Search for the cell housing the specified text and yield its (x, y) center coordinate. 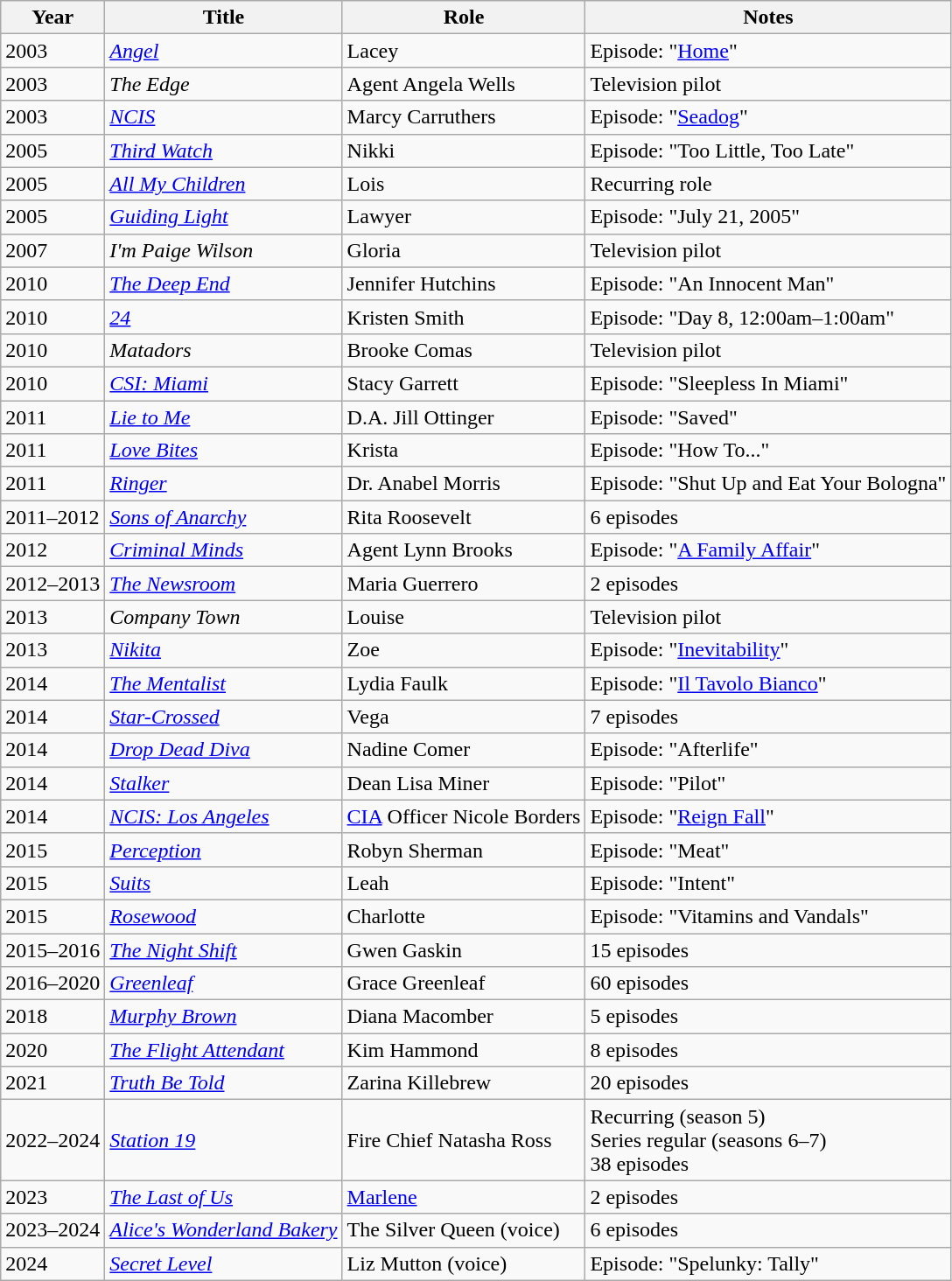
60 episodes (768, 983)
2021 (52, 1083)
Zoe (464, 650)
Lawyer (464, 217)
Perception (224, 850)
Fire Chief Natasha Ross (464, 1140)
Episode: "How To..." (768, 451)
Agent Lynn Brooks (464, 550)
Lois (464, 184)
Episode: "Inevitability" (768, 650)
2022–2024 (52, 1140)
Episode: "Home" (768, 51)
Vega (464, 717)
Leah (464, 883)
I'm Paige Wilson (224, 250)
Kim Hammond (464, 1050)
Episode: "Saved" (768, 417)
Recurring (season 5)Series regular (seasons 6–7)38 episodes (768, 1140)
5 episodes (768, 1017)
Agent Angela Wells (464, 84)
Episode: "Il Tavolo Bianco" (768, 683)
D.A. Jill Ottinger (464, 417)
CSI: Miami (224, 383)
Nikki (464, 150)
NCIS (224, 117)
Episode: "Reign Fall" (768, 816)
Episode: "An Innocent Man" (768, 283)
Episode: "Pilot" (768, 783)
Suits (224, 883)
Recurring role (768, 184)
Lie to Me (224, 417)
2024 (52, 1263)
Marcy Carruthers (464, 117)
Gwen Gaskin (464, 949)
Rita Roosevelt (464, 517)
Stalker (224, 783)
Krista (464, 451)
Company Town (224, 617)
15 episodes (768, 949)
Episode: "Shut Up and Eat Your Bologna" (768, 484)
2023–2024 (52, 1230)
The Newsroom (224, 584)
Liz Mutton (voice) (464, 1263)
Brooke Comas (464, 350)
Dean Lisa Miner (464, 783)
All My Children (224, 184)
The Deep End (224, 283)
Star-Crossed (224, 717)
Role (464, 17)
20 episodes (768, 1083)
The Flight Attendant (224, 1050)
Episode: "Too Little, Too Late" (768, 150)
Rosewood (224, 916)
Episode: "Sleepless In Miami" (768, 383)
2012–2013 (52, 584)
Zarina Killebrew (464, 1083)
Maria Guerrero (464, 584)
Kristen Smith (464, 317)
The Edge (224, 84)
Gloria (464, 250)
Secret Level (224, 1263)
Episode: "A Family Affair" (768, 550)
Charlotte (464, 916)
Third Watch (224, 150)
Title (224, 17)
Episode: "Meat" (768, 850)
Nikita (224, 650)
Matadors (224, 350)
Notes (768, 17)
Greenleaf (224, 983)
2023 (52, 1197)
Drop Dead Diva (224, 750)
Guiding Light (224, 217)
Stacy Garrett (464, 383)
2016–2020 (52, 983)
Dr. Anabel Morris (464, 484)
Murphy Brown (224, 1017)
2007 (52, 250)
The Mentalist (224, 683)
Love Bites (224, 451)
Alice's Wonderland Bakery (224, 1230)
2011–2012 (52, 517)
Episode: "Seadog" (768, 117)
2015–2016 (52, 949)
Episode: "July 21, 2005" (768, 217)
Episode: "Spelunky: Tally" (768, 1263)
The Silver Queen (voice) (464, 1230)
2018 (52, 1017)
Episode: "Intent" (768, 883)
Marlene (464, 1197)
Nadine Comer (464, 750)
Lydia Faulk (464, 683)
The Night Shift (224, 949)
24 (224, 317)
Sons of Anarchy (224, 517)
Louise (464, 617)
Diana Macomber (464, 1017)
Robyn Sherman (464, 850)
Station 19 (224, 1140)
Episode: "Afterlife" (768, 750)
The Last of Us (224, 1197)
7 episodes (768, 717)
Truth Be Told (224, 1083)
Grace Greenleaf (464, 983)
Episode: "Day 8, 12:00am–1:00am" (768, 317)
Jennifer Hutchins (464, 283)
CIA Officer Nicole Borders (464, 816)
Lacey (464, 51)
8 episodes (768, 1050)
Episode: "Vitamins and Vandals" (768, 916)
NCIS: Los Angeles (224, 816)
Angel (224, 51)
Year (52, 17)
2012 (52, 550)
Ringer (224, 484)
2020 (52, 1050)
Criminal Minds (224, 550)
